Provide the (x, y) coordinate of the cell's center where the given text is located.  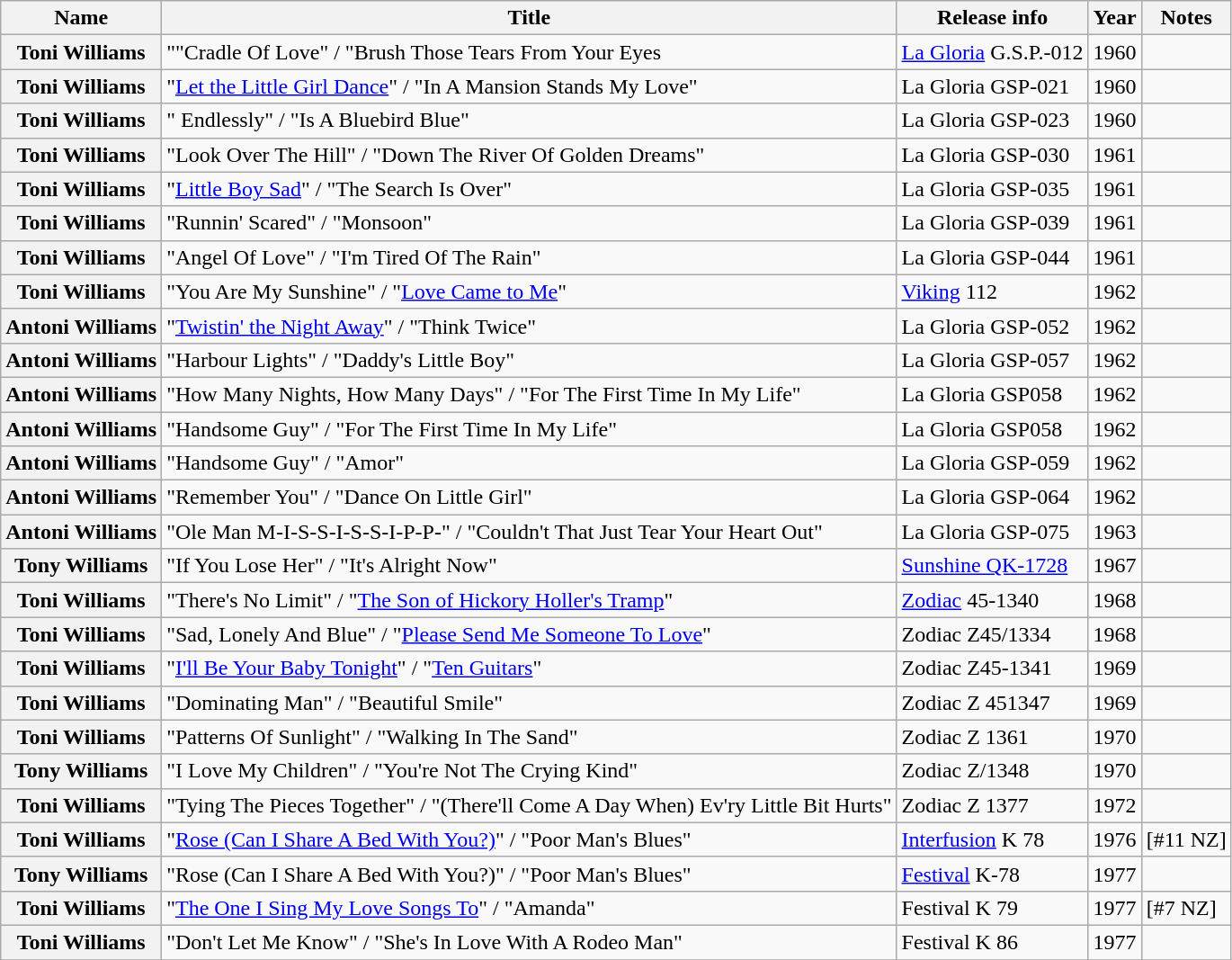
"Twistin' the Night Away" / "Think Twice" (529, 326)
1972 (1115, 805)
"Remember You" / "Dance On Little Girl" (529, 498)
"Angel Of Love" / "I'm Tired Of The Rain" (529, 257)
La Gloria GSP-064 (993, 498)
[#7 NZ] (1186, 908)
La Gloria GSP-059 (993, 463)
Interfusion K 78 (993, 839)
"The One I Sing My Love Songs To" / "Amanda" (529, 908)
Sunshine QK-1728 (993, 566)
Zodiac Z/1348 (993, 771)
[#11 NZ] (1186, 839)
La Gloria GSP-075 (993, 532)
"Dominating Man" / "Beautiful Smile" (529, 703)
"Handsome Guy" / "Amor" (529, 463)
""Cradle Of Love" / "Brush Those Tears From Your Eyes (529, 52)
"There's No Limit" / "The Son of Hickory Holler's Tramp" (529, 600)
Viking 112 (993, 292)
La Gloria GSP-023 (993, 121)
1967 (1115, 566)
Festival K 86 (993, 942)
"I Love My Children" / "You're Not The Crying Kind" (529, 771)
Zodiac Z45/1334 (993, 634)
"You Are My Sunshine" / "Love Came to Me" (529, 292)
Name (81, 18)
Release info (993, 18)
La Gloria GSP-035 (993, 189)
"Harbour Lights" / "Daddy's Little Boy" (529, 360)
Zodiac Z 1361 (993, 737)
La Gloria GSP-030 (993, 155)
Zodiac Z 1377 (993, 805)
" Endlessly" / "Is A Bluebird Blue" (529, 121)
Zodiac 45-1340 (993, 600)
"Ole Man M-I-S-S-I-S-S-I-P-P-" / "Couldn't That Just Tear Your Heart Out" (529, 532)
"If You Lose Her" / "It's Alright Now" (529, 566)
La Gloria GSP-057 (993, 360)
La Gloria G.S.P.-012 (993, 52)
"Patterns Of Sunlight" / "Walking In The Sand" (529, 737)
Title (529, 18)
"Handsome Guy" / "For The First Time In My Life" (529, 429)
"How Many Nights, How Many Days" / "For The First Time In My Life" (529, 394)
"Look Over The Hill" / "Down The River Of Golden Dreams" (529, 155)
1976 (1115, 839)
"Don't Let Me Know" / "She's In Love With A Rodeo Man" (529, 942)
"Sad, Lonely And Blue" / "Please Send Me Someone To Love" (529, 634)
Festival K-78 (993, 874)
La Gloria GSP-039 (993, 223)
Notes (1186, 18)
Festival K 79 (993, 908)
Zodiac Z45-1341 (993, 668)
"Let the Little Girl Dance" / "In A Mansion Stands My Love" (529, 86)
"I'll Be Your Baby Tonight" / "Ten Guitars" (529, 668)
La Gloria GSP-021 (993, 86)
La Gloria GSP-044 (993, 257)
1963 (1115, 532)
La Gloria GSP-052 (993, 326)
"Little Boy Sad" / "The Search Is Over" (529, 189)
Year (1115, 18)
"Runnin' Scared" / "Monsoon" (529, 223)
"Tying The Pieces Together" / "(There'll Come A Day When) Ev'ry Little Bit Hurts" (529, 805)
Zodiac Z 451347 (993, 703)
